From the cell containing the given text, extract its center point as (X, Y) coordinate. 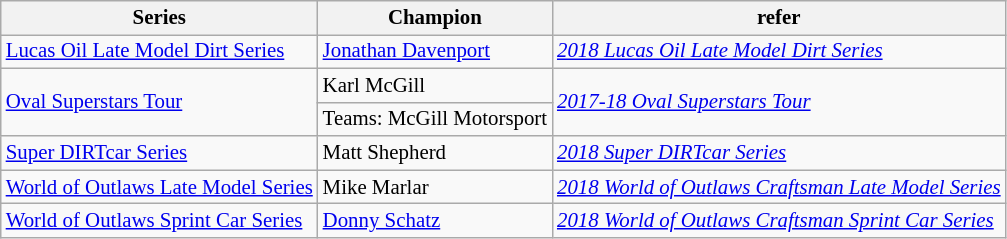
Karl McGill (435, 85)
Lucas Oil Late Model Dirt Series (160, 51)
World of Outlaws Late Model Series (160, 187)
Donny Schatz (435, 221)
refer (779, 18)
2017-18 Oval Superstars Tour (779, 102)
2018 Super DIRTcar Series (779, 153)
2018 World of Outlaws Craftsman Late Model Series (779, 187)
Teams: McGill Motorsport (435, 119)
Jonathan Davenport (435, 51)
Champion (435, 18)
2018 World of Outlaws Craftsman Sprint Car Series (779, 221)
Oval Superstars Tour (160, 102)
Series (160, 18)
Matt Shepherd (435, 153)
Mike Marlar (435, 187)
Super DIRTcar Series (160, 153)
World of Outlaws Sprint Car Series (160, 221)
2018 Lucas Oil Late Model Dirt Series (779, 51)
